Detect which cell encompasses the target text, then output its [X, Y] center coordinate. 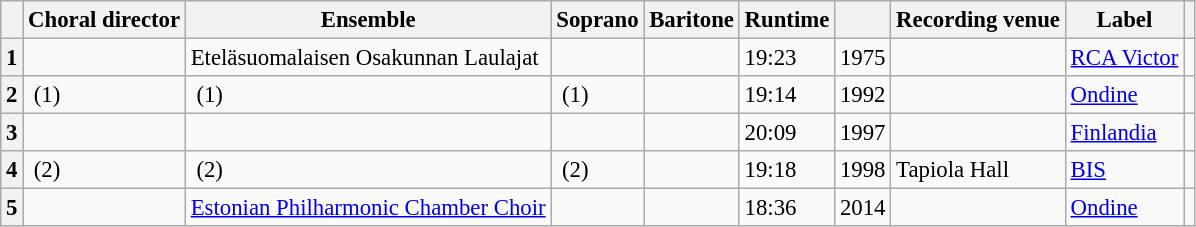
19:18 [786, 170]
RCA Victor [1124, 58]
Tapiola Hall [978, 170]
3 [12, 133]
1992 [863, 95]
1997 [863, 133]
Choral director [104, 20]
18:36 [786, 208]
BIS [1124, 170]
1998 [863, 170]
Eteläsuomalaisen Osakunnan Laulajat [368, 58]
4 [12, 170]
Runtime [786, 20]
19:23 [786, 58]
5 [12, 208]
Estonian Philharmonic Chamber Choir [368, 208]
2014 [863, 208]
Label [1124, 20]
Finlandia [1124, 133]
2 [12, 95]
Ensemble [368, 20]
19:14 [786, 95]
1975 [863, 58]
1 [12, 58]
Soprano [598, 20]
Baritone [692, 20]
20:09 [786, 133]
Recording venue [978, 20]
